Find where the given text appears and provide that cell's center as (X, Y) coordinate. 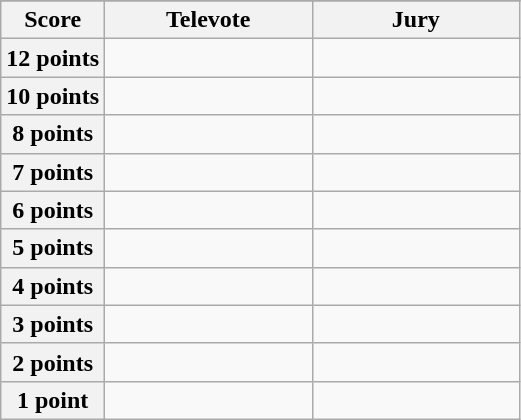
7 points (53, 172)
1 point (53, 400)
4 points (53, 286)
Score (53, 20)
12 points (53, 58)
5 points (53, 248)
Televote (209, 20)
10 points (53, 96)
Jury (416, 20)
8 points (53, 134)
6 points (53, 210)
3 points (53, 324)
2 points (53, 362)
